From the cell containing the given text, extract its center point as [x, y] coordinate. 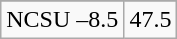
47.5 [150, 20]
NCSU –8.5 [62, 20]
